For the text-containing cell, return its midpoint in [x, y] coordinate format. 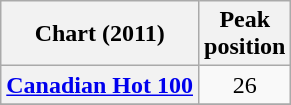
Canadian Hot 100 [100, 85]
Peakposition [245, 34]
26 [245, 85]
Chart (2011) [100, 34]
